Extract the [X, Y] coordinate from the center of the cell holding the provided text.  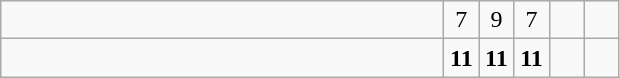
9 [496, 20]
